From the cell containing the given text, extract its center point as (X, Y) coordinate. 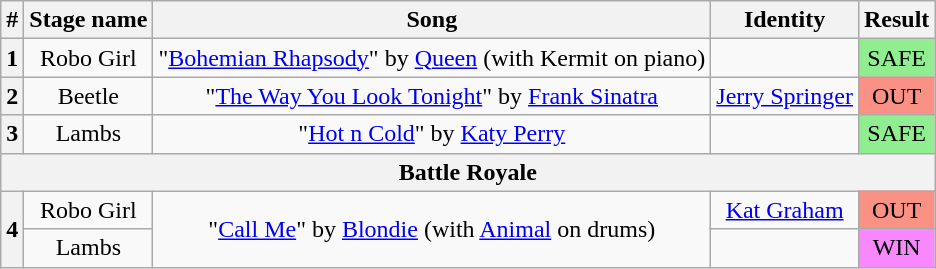
Result (896, 20)
Jerry Springer (785, 96)
Stage name (88, 20)
4 (12, 229)
Kat Graham (785, 210)
"Bohemian Rhapsody" by Queen (with Kermit on piano) (432, 58)
Song (432, 20)
3 (12, 134)
Beetle (88, 96)
# (12, 20)
"Call Me" by Blondie (with Animal on drums) (432, 229)
1 (12, 58)
Identity (785, 20)
Battle Royale (468, 172)
WIN (896, 248)
"Hot n Cold" by Katy Perry (432, 134)
2 (12, 96)
"The Way You Look Tonight" by Frank Sinatra (432, 96)
